Extract the [x, y] coordinate from the center of the cell holding the provided text.  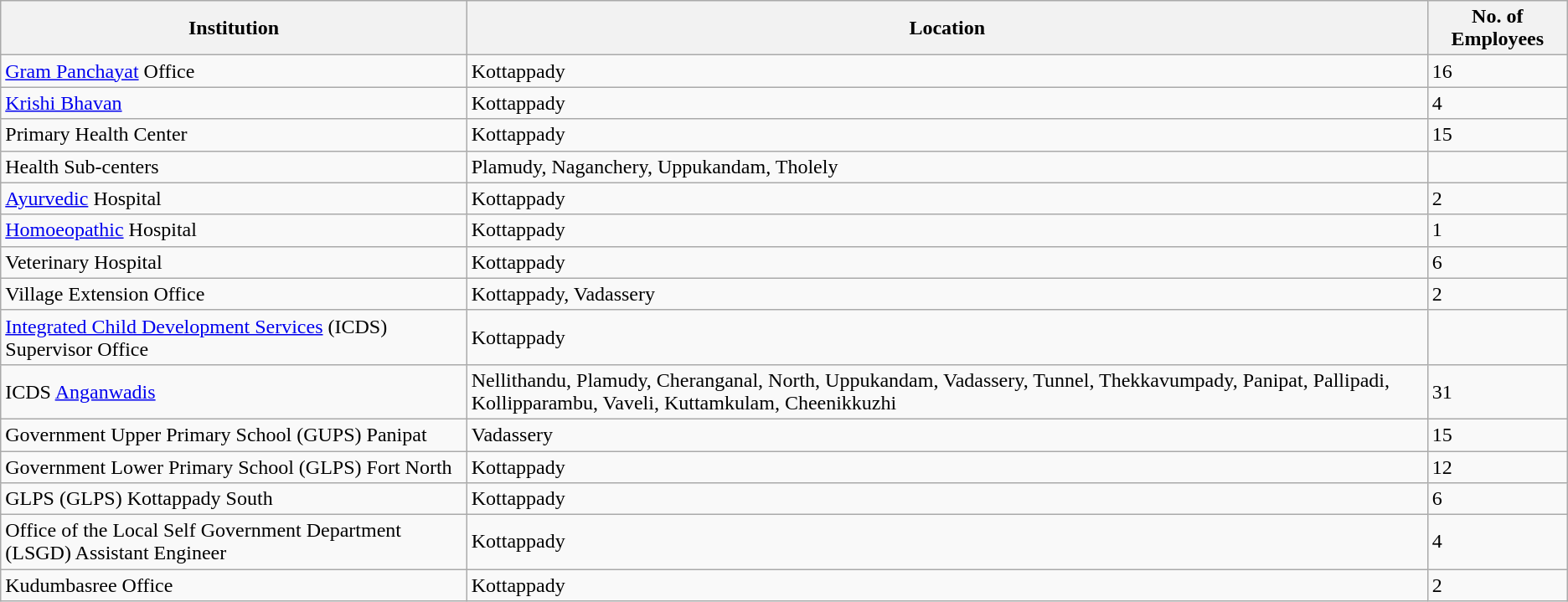
Vadassery [946, 435]
GLPS (GLPS) Kottappady South [234, 499]
12 [1498, 466]
Veterinary Hospital [234, 262]
Gram Panchayat Office [234, 71]
Village Extension Office [234, 294]
Institution [234, 28]
Kudumbasree Office [234, 585]
Homoeopathic Hospital [234, 230]
Health Sub-centers [234, 167]
1 [1498, 230]
ICDS Anganwadis [234, 392]
Integrated Child Development Services (ICDS) Supervisor Office [234, 337]
Primary Health Center [234, 135]
Plamudy, Naganchery, Uppukandam, Tholely [946, 167]
Government Lower Primary School (GLPS) Fort North [234, 466]
Ayurvedic Hospital [234, 198]
Krishi Bhavan [234, 103]
Kottappady, Vadassery [946, 294]
16 [1498, 71]
Office of the Local Self Government Department (LSGD) Assistant Engineer [234, 543]
No. of Employees [1498, 28]
Government Upper Primary School (GUPS) Panipat [234, 435]
Location [946, 28]
31 [1498, 392]
